Provide the [X, Y] coordinate of the cell's center where the given text is located.  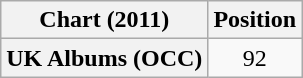
UK Albums (OCC) [104, 58]
Position [255, 20]
Chart (2011) [104, 20]
92 [255, 58]
